Capture the cell that displays the provided text and extract its (X, Y) central coordinate. 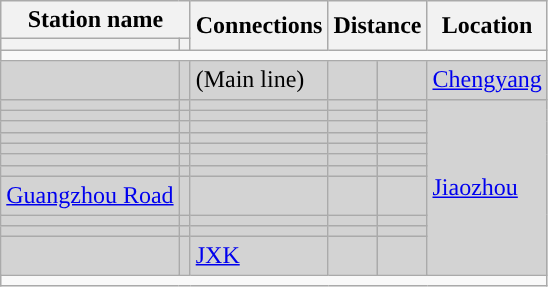
Station name (96, 20)
JXK (259, 256)
Distance (378, 26)
(Main line) (259, 80)
Location (487, 26)
Connections (259, 26)
Jiaozhou (487, 187)
Guangzhou Road (90, 195)
Chengyang (487, 80)
